Detect which cell encompasses the target text, then output its (X, Y) center coordinate. 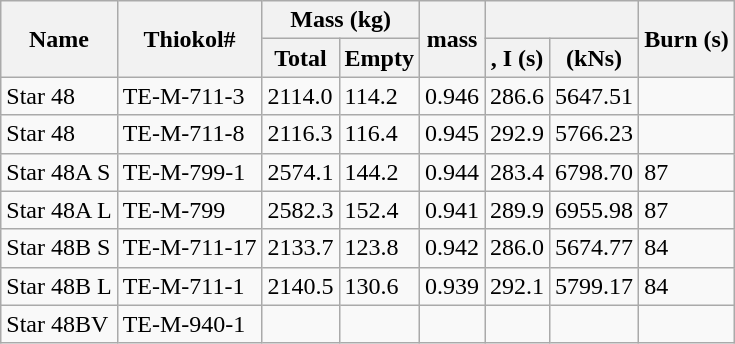
Star 48B S (59, 248)
TE-M-711-3 (190, 96)
130.6 (379, 286)
152.4 (379, 210)
2140.5 (300, 286)
292.9 (516, 134)
Star 48A L (59, 210)
114.2 (379, 96)
Thiokol# (190, 39)
2116.3 (300, 134)
0.945 (452, 134)
292.1 (516, 286)
5766.23 (594, 134)
, I (s) (516, 58)
144.2 (379, 172)
123.8 (379, 248)
2133.7 (300, 248)
Burn (s) (687, 39)
TE-M-940-1 (190, 324)
TE-M-799-1 (190, 172)
0.946 (452, 96)
5647.51 (594, 96)
5674.77 (594, 248)
Name (59, 39)
mass (452, 39)
0.941 (452, 210)
2582.3 (300, 210)
Mass (kg) (340, 20)
Empty (379, 58)
TE-M-799 (190, 210)
0.944 (452, 172)
Star 48B L (59, 286)
(kNs) (594, 58)
0.942 (452, 248)
Star 48BV (59, 324)
0.939 (452, 286)
283.4 (516, 172)
TE-M-711-8 (190, 134)
6955.98 (594, 210)
116.4 (379, 134)
TE-M-711-17 (190, 248)
2114.0 (300, 96)
6798.70 (594, 172)
2574.1 (300, 172)
Star 48A S (59, 172)
Total (300, 58)
5799.17 (594, 286)
286.6 (516, 96)
286.0 (516, 248)
289.9 (516, 210)
TE-M-711-1 (190, 286)
